Search for the cell housing the specified text and yield its [X, Y] center coordinate. 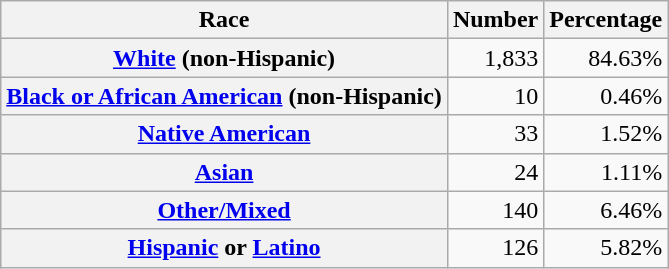
140 [495, 210]
24 [495, 172]
10 [495, 96]
Hispanic or Latino [224, 248]
White (non-Hispanic) [224, 58]
Race [224, 20]
1.11% [606, 172]
5.82% [606, 248]
Number [495, 20]
Other/Mixed [224, 210]
33 [495, 134]
Asian [224, 172]
Percentage [606, 20]
0.46% [606, 96]
1,833 [495, 58]
Black or African American (non-Hispanic) [224, 96]
1.52% [606, 134]
84.63% [606, 58]
126 [495, 248]
6.46% [606, 210]
Native American [224, 134]
